Capture the cell that displays the provided text and extract its (X, Y) central coordinate. 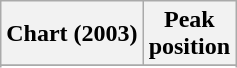
Peakposition (189, 34)
Chart (2003) (72, 34)
